Return (x, y) of the center of cell containing provided text 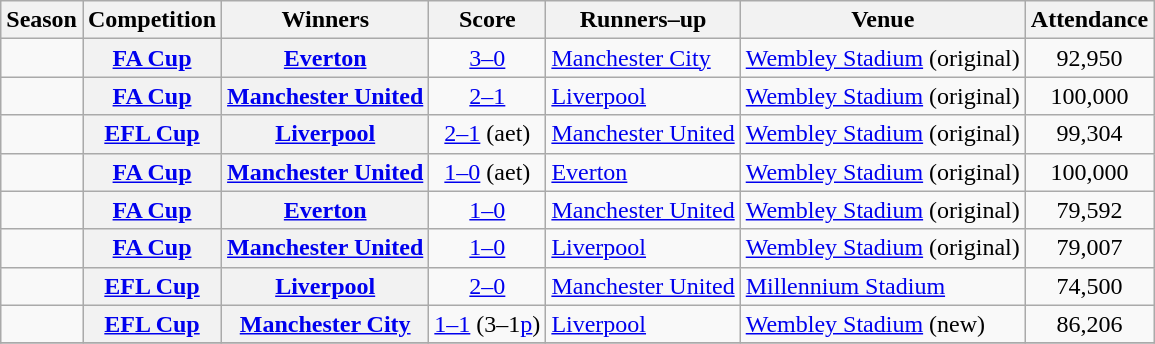
3–0 (488, 58)
Season (42, 20)
99,304 (1089, 134)
2–0 (488, 286)
2–1 (aet) (488, 134)
79,007 (1089, 248)
Attendance (1089, 20)
2–1 (488, 96)
Millennium Stadium (882, 286)
1–1 (3–1p) (488, 324)
79,592 (1089, 210)
74,500 (1089, 286)
Venue (882, 20)
Wembley Stadium (new) (882, 324)
1–0 (aet) (488, 172)
Winners (326, 20)
Competition (152, 20)
86,206 (1089, 324)
Runners–up (643, 20)
92,950 (1089, 58)
Score (488, 20)
